Locate the cell with the specified text and output its [X, Y] center coordinate. 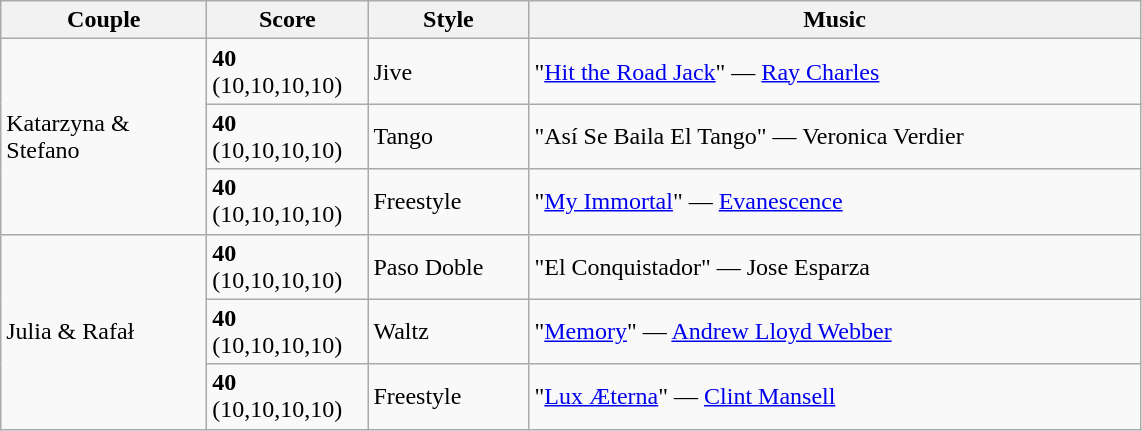
Jive [448, 72]
"Memory" — Andrew Lloyd Webber [834, 332]
Paso Doble [448, 266]
"My Immortal" — Evanescence [834, 202]
Couple [104, 20]
Score [288, 20]
Tango [448, 136]
Style [448, 20]
Julia & Rafał [104, 332]
"El Conquistador" — Jose Esparza [834, 266]
Waltz [448, 332]
"Lux Æterna" — Clint Mansell [834, 396]
Music [834, 20]
Katarzyna & Stefano [104, 136]
"Hit the Road Jack" — Ray Charles [834, 72]
"Así Se Baila El Tango" — Veronica Verdier [834, 136]
